Return (X, Y) of the center of cell containing provided text 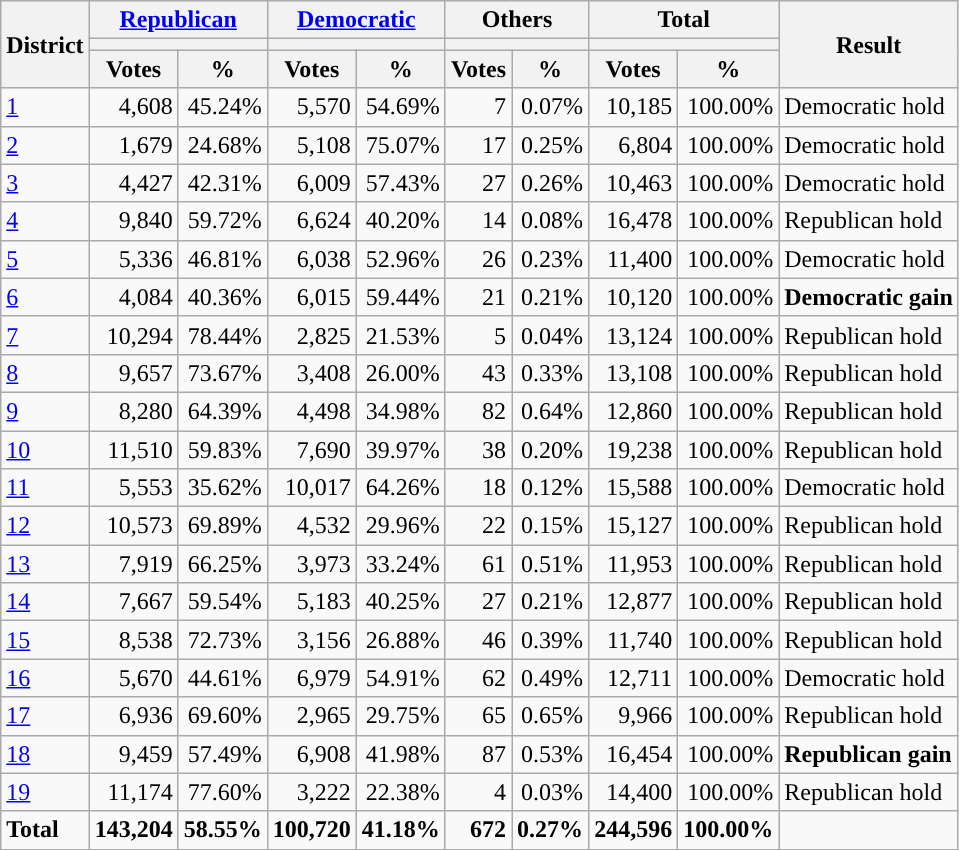
6,624 (312, 221)
6,009 (312, 183)
4,498 (312, 411)
11,400 (634, 259)
8 (45, 373)
39.97% (400, 449)
41.18% (400, 830)
21 (478, 297)
5,553 (134, 488)
244,596 (634, 830)
7,690 (312, 449)
10,463 (634, 183)
54.69% (400, 107)
0.23% (550, 259)
0.65% (550, 716)
65 (478, 716)
77.60% (222, 792)
26.00% (400, 373)
82 (478, 411)
52.96% (400, 259)
24.68% (222, 145)
0.15% (550, 526)
672 (478, 830)
10,294 (134, 335)
9,966 (634, 716)
34.98% (400, 411)
2,825 (312, 335)
2,965 (312, 716)
12,711 (634, 678)
3,408 (312, 373)
1 (45, 107)
7,919 (134, 564)
11,510 (134, 449)
54.91% (400, 678)
6,804 (634, 145)
Result (869, 44)
143,204 (134, 830)
10,017 (312, 488)
15 (45, 640)
26 (478, 259)
100,720 (312, 830)
0.08% (550, 221)
10,120 (634, 297)
6 (45, 297)
64.39% (222, 411)
0.39% (550, 640)
59.72% (222, 221)
9,657 (134, 373)
21.53% (400, 335)
57.49% (222, 754)
8,538 (134, 640)
6,979 (312, 678)
29.96% (400, 526)
11,740 (634, 640)
9 (45, 411)
16,454 (634, 754)
0.33% (550, 373)
40.25% (400, 602)
Republican gain (869, 754)
10,573 (134, 526)
5,336 (134, 259)
19 (45, 792)
13,108 (634, 373)
58.55% (222, 830)
0.03% (550, 792)
62 (478, 678)
0.49% (550, 678)
6,015 (312, 297)
11 (45, 488)
5,108 (312, 145)
11,953 (634, 564)
15,127 (634, 526)
59.44% (400, 297)
0.64% (550, 411)
6,936 (134, 716)
Democratic (356, 20)
9,840 (134, 221)
14,400 (634, 792)
0.04% (550, 335)
26.88% (400, 640)
40.20% (400, 221)
11,174 (134, 792)
87 (478, 754)
6,038 (312, 259)
69.60% (222, 716)
8,280 (134, 411)
72.73% (222, 640)
15,588 (634, 488)
57.43% (400, 183)
5,570 (312, 107)
16,478 (634, 221)
Republican (178, 20)
69.89% (222, 526)
6,908 (312, 754)
0.25% (550, 145)
0.26% (550, 183)
0.20% (550, 449)
41.98% (400, 754)
45.24% (222, 107)
10,185 (634, 107)
2 (45, 145)
13,124 (634, 335)
33.24% (400, 564)
22.38% (400, 792)
0.53% (550, 754)
0.12% (550, 488)
12,860 (634, 411)
46 (478, 640)
59.83% (222, 449)
10 (45, 449)
22 (478, 526)
73.67% (222, 373)
4,608 (134, 107)
29.75% (400, 716)
4,084 (134, 297)
38 (478, 449)
19,238 (634, 449)
5,183 (312, 602)
64.26% (400, 488)
District (45, 44)
3,222 (312, 792)
0.51% (550, 564)
12 (45, 526)
46.81% (222, 259)
5,670 (134, 678)
12,877 (634, 602)
42.31% (222, 183)
4,532 (312, 526)
44.61% (222, 678)
43 (478, 373)
9,459 (134, 754)
3,973 (312, 564)
0.27% (550, 830)
3 (45, 183)
75.07% (400, 145)
7,667 (134, 602)
Others (516, 20)
66.25% (222, 564)
59.54% (222, 602)
Democratic gain (869, 297)
40.36% (222, 297)
4,427 (134, 183)
78.44% (222, 335)
61 (478, 564)
1,679 (134, 145)
3,156 (312, 640)
0.07% (550, 107)
35.62% (222, 488)
13 (45, 564)
16 (45, 678)
